Extract the [x, y] coordinate from the center of the cell holding the provided text.  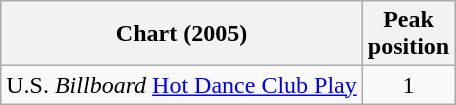
1 [408, 85]
Peakposition [408, 34]
U.S. Billboard Hot Dance Club Play [182, 85]
Chart (2005) [182, 34]
